Provide the (X, Y) coordinate of the cell's center where the given text is located.  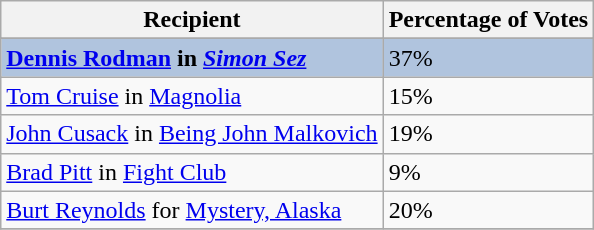
Brad Pitt in Fight Club (192, 172)
Dennis Rodman in Simon Sez (192, 58)
Burt Reynolds for Mystery, Alaska (192, 210)
Percentage of Votes (488, 20)
15% (488, 96)
Recipient (192, 20)
9% (488, 172)
37% (488, 58)
Tom Cruise in Magnolia (192, 96)
John Cusack in Being John Malkovich (192, 134)
20% (488, 210)
19% (488, 134)
